Capture the cell that displays the provided text and extract its [X, Y] central coordinate. 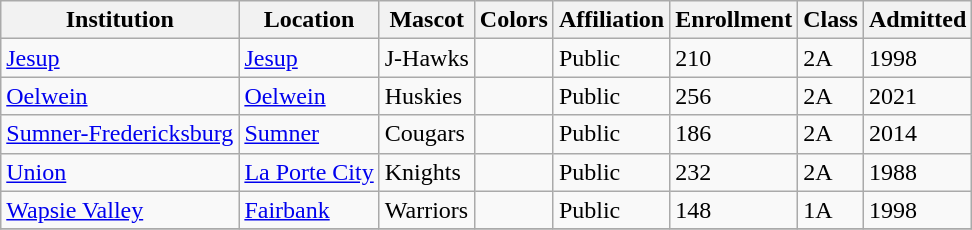
Wapsie Valley [120, 210]
Huskies [426, 96]
Sumner-Fredericksburg [120, 134]
1988 [917, 172]
Enrollment [734, 20]
148 [734, 210]
Fairbank [309, 210]
Mascot [426, 20]
Institution [120, 20]
Union [120, 172]
2014 [917, 134]
Knights [426, 172]
210 [734, 58]
256 [734, 96]
J-Hawks [426, 58]
Affiliation [611, 20]
Admitted [917, 20]
La Porte City [309, 172]
232 [734, 172]
2021 [917, 96]
Warriors [426, 210]
Sumner [309, 134]
Location [309, 20]
1A [831, 210]
Class [831, 20]
Colors [514, 20]
186 [734, 134]
Cougars [426, 134]
